Find where the given text appears and provide that cell's center as [x, y] coordinate. 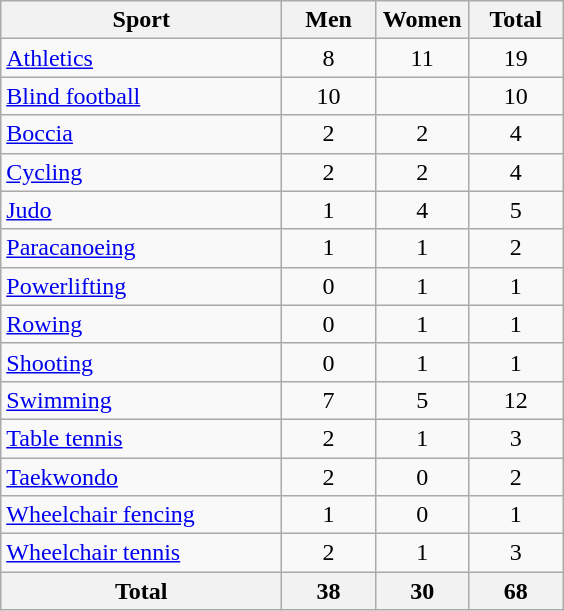
Table tennis [142, 438]
11 [422, 58]
19 [516, 58]
Swimming [142, 400]
Boccia [142, 134]
Cycling [142, 172]
Shooting [142, 362]
Wheelchair tennis [142, 553]
Sport [142, 20]
Wheelchair fencing [142, 515]
Rowing [142, 324]
Men [329, 20]
Blind football [142, 96]
Women [422, 20]
Athletics [142, 58]
12 [516, 400]
Taekwondo [142, 477]
7 [329, 400]
8 [329, 58]
68 [516, 591]
30 [422, 591]
Powerlifting [142, 286]
Judo [142, 210]
38 [329, 591]
Paracanoeing [142, 248]
